Determine the (X, Y) coordinate at the center of the cell enclosing the given text.  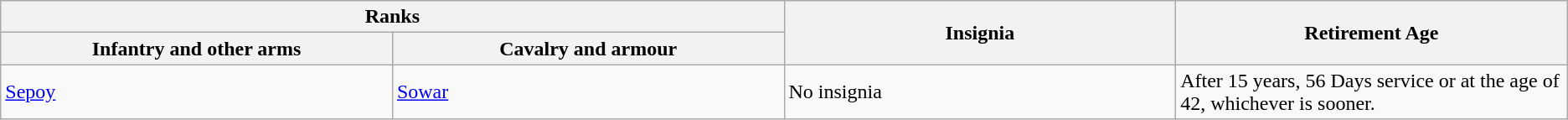
Cavalry and armour (588, 49)
Sowar (588, 92)
After 15 years, 56 Days service or at the age of 42, whichever is sooner. (1372, 92)
Sepoy (197, 92)
Infantry and other arms (197, 49)
Insignia (980, 33)
Retirement Age (1372, 33)
No insignia (980, 92)
Ranks (392, 17)
